Detect which cell encompasses the target text, then output its [X, Y] center coordinate. 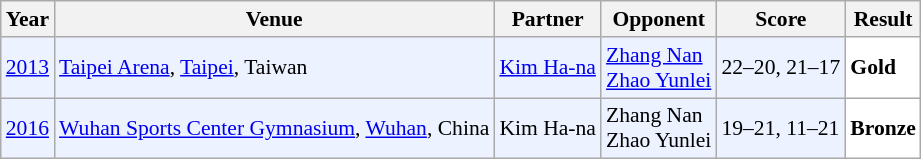
19–21, 11–21 [780, 128]
Gold [883, 68]
Venue [274, 19]
Wuhan Sports Center Gymnasium, Wuhan, China [274, 128]
Year [28, 19]
Taipei Arena, Taipei, Taiwan [274, 68]
Partner [548, 19]
Score [780, 19]
Result [883, 19]
Bronze [883, 128]
2016 [28, 128]
2013 [28, 68]
22–20, 21–17 [780, 68]
Opponent [658, 19]
